Extract the [X, Y] coordinate from the center of the cell holding the provided text.  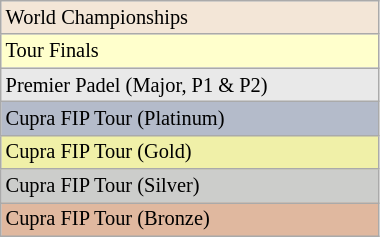
Cupra FIP Tour (Bronze) [190, 219]
World Championships [190, 17]
Cupra FIP Tour (Silver) [190, 186]
Tour Finals [190, 51]
Premier Padel (Major, P1 & P2) [190, 85]
Cupra FIP Tour (Gold) [190, 152]
Cupra FIP Tour (Platinum) [190, 118]
